Determine the (X, Y) coordinate at the center of the cell enclosing the given text.  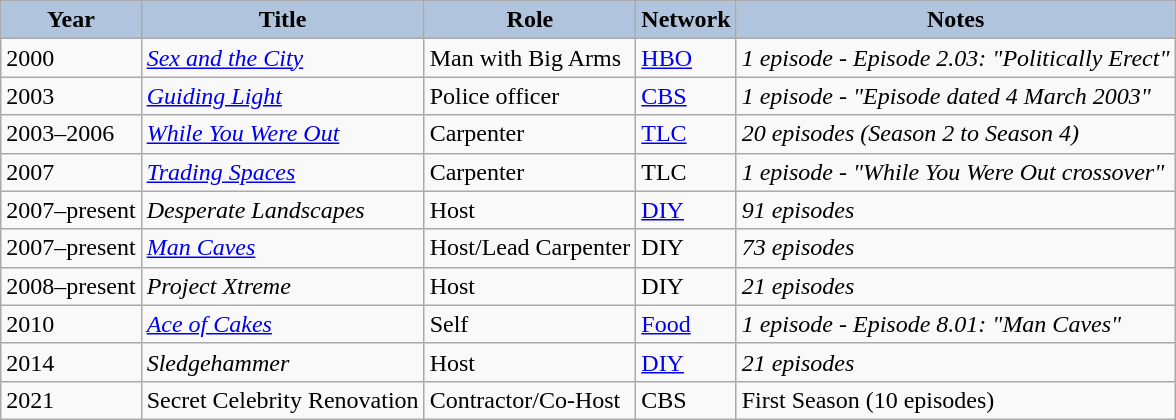
2010 (71, 324)
2003 (71, 96)
Guiding Light (282, 96)
First Season (10 episodes) (956, 400)
Man Caves (282, 248)
Police officer (530, 96)
While You Were Out (282, 134)
73 episodes (956, 248)
Project Xtreme (282, 286)
2014 (71, 362)
91 episodes (956, 210)
Man with Big Arms (530, 58)
2007 (71, 172)
2003–2006 (71, 134)
Sledgehammer (282, 362)
Food (686, 324)
2008–present (71, 286)
1 episode - Episode 8.01: "Man Caves" (956, 324)
Secret Celebrity Renovation (282, 400)
1 episode - "Episode dated 4 March 2003" (956, 96)
1 episode - Episode 2.03: "Politically Erect" (956, 58)
Contractor/Co-Host (530, 400)
20 episodes (Season 2 to Season 4) (956, 134)
Trading Spaces (282, 172)
Title (282, 20)
Desperate Landscapes (282, 210)
HBO (686, 58)
Self (530, 324)
Host/Lead Carpenter (530, 248)
Year (71, 20)
1 episode - "While You Were Out crossover" (956, 172)
Role (530, 20)
Sex and the City (282, 58)
Network (686, 20)
Notes (956, 20)
2000 (71, 58)
Ace of Cakes (282, 324)
2021 (71, 400)
